Search for the cell housing the specified text and yield its (x, y) center coordinate. 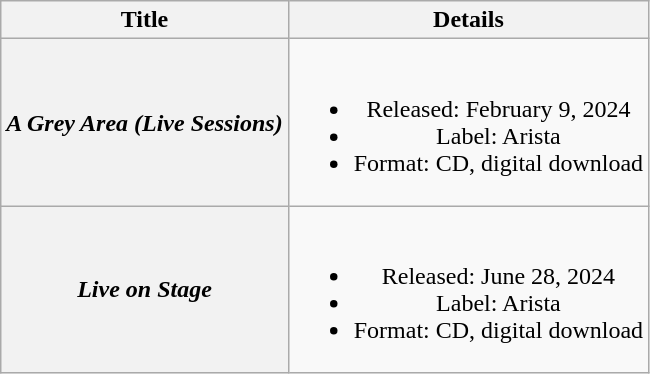
Details (468, 20)
Released: February 9, 2024Label: AristaFormat: CD, digital download (468, 122)
Released: June 28, 2024Label: AristaFormat: CD, digital download (468, 290)
Title (144, 20)
A Grey Area (Live Sessions) (144, 122)
Live on Stage (144, 290)
